Return the (X, Y) coordinate for the center point of the cell that contains the specified text.  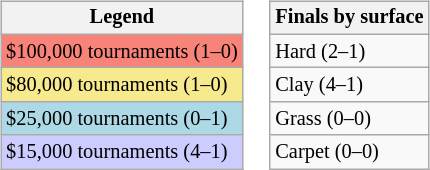
Clay (4–1) (349, 85)
$80,000 tournaments (1–0) (122, 85)
Legend (122, 18)
Finals by surface (349, 18)
$15,000 tournaments (4–1) (122, 152)
Carpet (0–0) (349, 152)
$25,000 tournaments (0–1) (122, 119)
Grass (0–0) (349, 119)
Hard (2–1) (349, 51)
$100,000 tournaments (1–0) (122, 51)
